Capture the cell that displays the provided text and extract its (x, y) central coordinate. 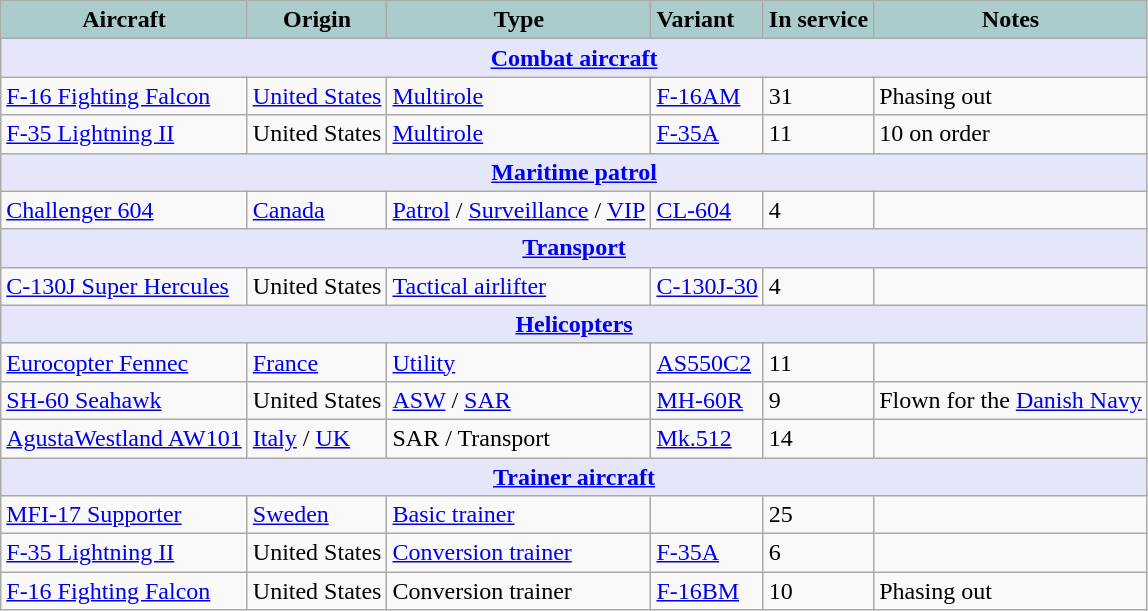
Combat aircraft (574, 58)
Utility (519, 362)
10 (818, 591)
Variant (707, 20)
Canada (317, 210)
Aircraft (124, 20)
In service (818, 20)
Origin (317, 20)
Helicopters (574, 324)
Sweden (317, 515)
ASW / SAR (519, 400)
Challenger 604 (124, 210)
Tactical airlifter (519, 286)
6 (818, 553)
Italy / UK (317, 438)
Mk.512 (707, 438)
MFI-17 Supporter (124, 515)
MH-60R (707, 400)
Flown for the Danish Navy (1011, 400)
CL-604 (707, 210)
10 on order (1011, 134)
Transport (574, 248)
SH-60 Seahawk (124, 400)
Maritime patrol (574, 172)
Patrol / Surveillance / VIP (519, 210)
Notes (1011, 20)
C-130J-30 (707, 286)
Type (519, 20)
14 (818, 438)
AS550C2 (707, 362)
Eurocopter Fennec (124, 362)
AgustaWestland AW101 (124, 438)
Trainer aircraft (574, 477)
C-130J Super Hercules (124, 286)
F-16BM (707, 591)
F-16AM (707, 96)
Basic trainer (519, 515)
9 (818, 400)
SAR / Transport (519, 438)
25 (818, 515)
31 (818, 96)
France (317, 362)
